Identify which cell holds the provided text, then report its [X, Y] central coordinate. 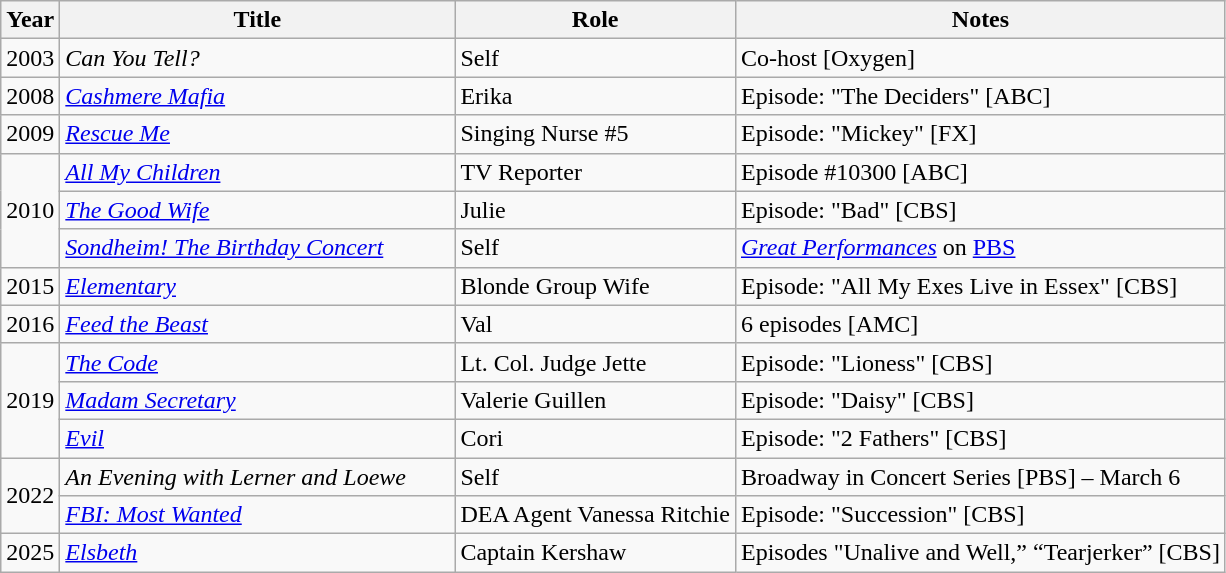
Year [30, 20]
Valerie Guillen [596, 400]
Feed the Beast [258, 324]
Episode: "Bad" [CBS] [980, 210]
2022 [30, 496]
Role [596, 20]
Lt. Col. Judge Jette [596, 362]
Episode: "Daisy" [CBS] [980, 400]
Captain Kershaw [596, 553]
2003 [30, 58]
Singing Nurse #5 [596, 134]
2009 [30, 134]
Episode: "The Deciders" [ABC] [980, 96]
Episode #10300 [ABC] [980, 172]
2010 [30, 210]
2008 [30, 96]
Blonde Group Wife [596, 286]
Title [258, 20]
FBI: Most Wanted [258, 515]
Julie [596, 210]
6 episodes [AMC] [980, 324]
Episode: "Succession" [CBS] [980, 515]
Great Performances on PBS [980, 248]
Episode: "Mickey" [FX] [980, 134]
2016 [30, 324]
Val [596, 324]
Madam Secretary [258, 400]
Episode: "2 Fathers" [CBS] [980, 438]
2015 [30, 286]
An Evening with Lerner and Loewe [258, 477]
2025 [30, 553]
Evil [258, 438]
Co-host [Oxygen] [980, 58]
The Good Wife [258, 210]
Elementary [258, 286]
Episode: "All My Exes Live in Essex" [CBS] [980, 286]
Episode: "Lioness" [CBS] [980, 362]
Erika [596, 96]
Notes [980, 20]
Sondheim! The Birthday Concert [258, 248]
The Code [258, 362]
DEA Agent Vanessa Ritchie [596, 515]
Cashmere Mafia [258, 96]
Elsbeth [258, 553]
Rescue Me [258, 134]
2019 [30, 400]
Can You Tell? [258, 58]
Cori [596, 438]
Broadway in Concert Series [PBS] – March 6 [980, 477]
Episodes "Unalive and Well,” “Tearjerker” [CBS] [980, 553]
All My Children [258, 172]
TV Reporter [596, 172]
